Return the (x, y) coordinate for the center point of the cell that contains the specified text.  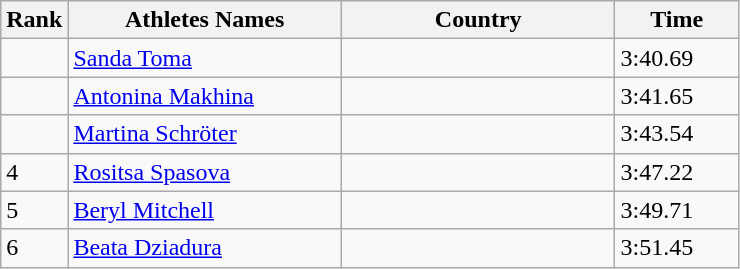
5 (34, 210)
Country (478, 20)
3:40.69 (677, 58)
4 (34, 172)
3:43.54 (677, 134)
3:47.22 (677, 172)
6 (34, 248)
Antonina Makhina (205, 96)
Sanda Toma (205, 58)
Rositsa Spasova (205, 172)
3:41.65 (677, 96)
Beryl Mitchell (205, 210)
Martina Schröter (205, 134)
Athletes Names (205, 20)
Rank (34, 20)
Time (677, 20)
3:51.45 (677, 248)
3:49.71 (677, 210)
Beata Dziadura (205, 248)
